For the text-containing cell, return its midpoint in [x, y] coordinate format. 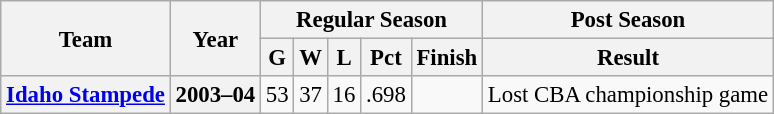
Finish [446, 58]
Year [215, 38]
53 [278, 95]
Pct [386, 58]
.698 [386, 95]
Team [86, 38]
Result [628, 58]
37 [310, 95]
2003–04 [215, 95]
Idaho Stampede [86, 95]
16 [344, 95]
W [310, 58]
Lost CBA championship game [628, 95]
L [344, 58]
Regular Season [372, 20]
G [278, 58]
Post Season [628, 20]
